Output the [x, y] coordinate of the center of the cell containing the given text.  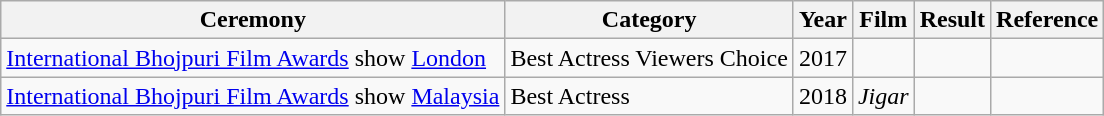
Film [883, 20]
International Bhojpuri Film Awards show Malaysia [253, 96]
2018 [822, 96]
Category [649, 20]
Result [952, 20]
Best Actress [649, 96]
Reference [1048, 20]
Ceremony [253, 20]
International Bhojpuri Film Awards show London [253, 58]
2017 [822, 58]
Jigar [883, 96]
Year [822, 20]
Best Actress Viewers Choice [649, 58]
